Find where the given text appears and provide that cell's center as [x, y] coordinate. 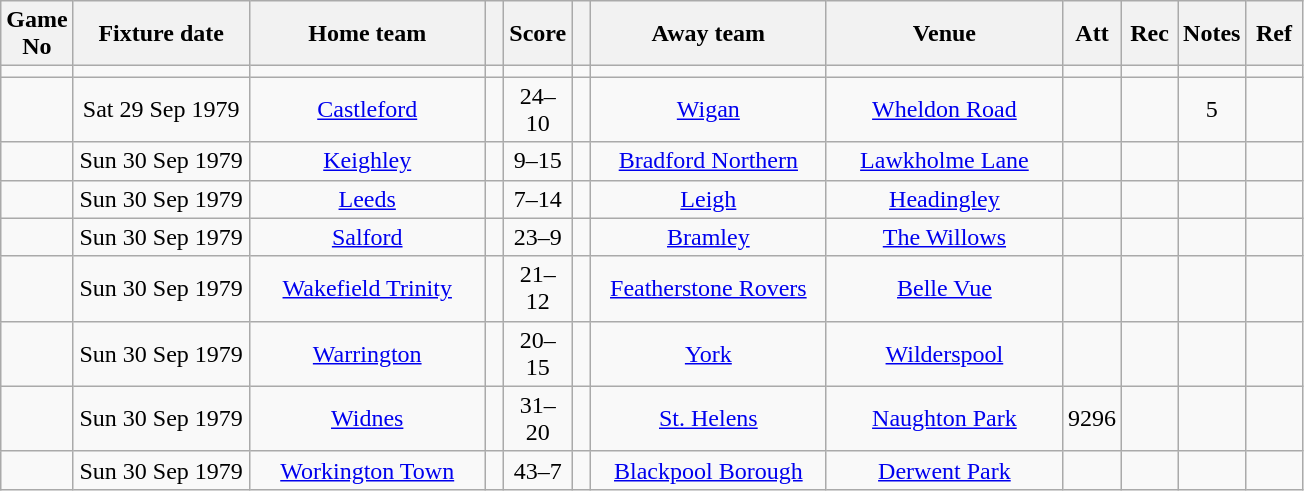
Castleford [367, 110]
Headingley [944, 199]
Wakefield Trinity [367, 288]
9–15 [538, 161]
Leigh [708, 199]
Fixture date [161, 34]
21–12 [538, 288]
5 [1212, 110]
St. Helens [708, 418]
The Willows [944, 237]
7–14 [538, 199]
Wigan [708, 110]
Widnes [367, 418]
Workington Town [367, 470]
Venue [944, 34]
Belle Vue [944, 288]
Wilderspool [944, 354]
Sat 29 Sep 1979 [161, 110]
Ref [1274, 34]
9296 [1092, 418]
Wheldon Road [944, 110]
Warrington [367, 354]
Rec [1150, 34]
23–9 [538, 237]
Home team [367, 34]
Notes [1212, 34]
Naughton Park [944, 418]
Att [1092, 34]
Lawkholme Lane [944, 161]
Blackpool Borough [708, 470]
Bramley [708, 237]
York [708, 354]
Bradford Northern [708, 161]
31–20 [538, 418]
Salford [367, 237]
20–15 [538, 354]
Away team [708, 34]
Featherstone Rovers [708, 288]
Game No [37, 34]
Score [538, 34]
Derwent Park [944, 470]
Leeds [367, 199]
43–7 [538, 470]
24–10 [538, 110]
Keighley [367, 161]
